Identify which cell holds the provided text, then report its (X, Y) central coordinate. 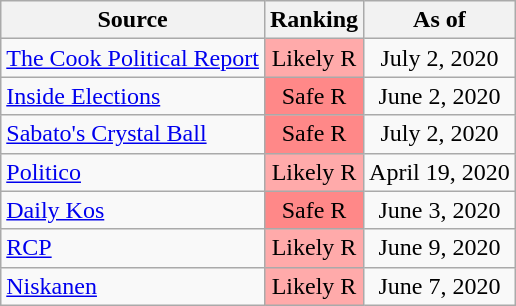
Sabato's Crystal Ball (133, 134)
June 7, 2020 (440, 286)
June 3, 2020 (440, 210)
Source (133, 20)
June 2, 2020 (440, 96)
Niskanen (133, 286)
April 19, 2020 (440, 172)
As of (440, 20)
Politico (133, 172)
Ranking (314, 20)
Daily Kos (133, 210)
The Cook Political Report (133, 58)
June 9, 2020 (440, 248)
RCP (133, 248)
Inside Elections (133, 96)
